Return [X, Y] of the center of cell containing provided text 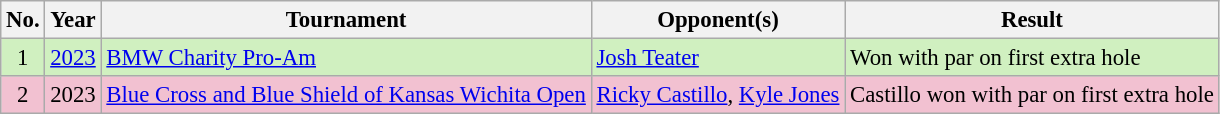
Tournament [346, 20]
Won with par on first extra hole [1032, 58]
BMW Charity Pro-Am [346, 58]
Year [73, 20]
Castillo won with par on first extra hole [1032, 95]
2 [23, 95]
Result [1032, 20]
Ricky Castillo, Kyle Jones [718, 95]
1 [23, 58]
Blue Cross and Blue Shield of Kansas Wichita Open [346, 95]
Josh Teater [718, 58]
No. [23, 20]
Opponent(s) [718, 20]
